Search for the cell housing the specified text and yield its [x, y] center coordinate. 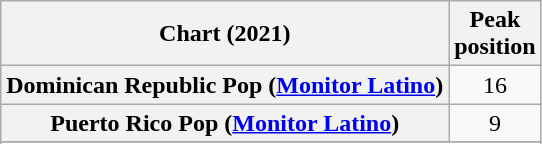
Chart (2021) [225, 34]
Puerto Rico Pop (Monitor Latino) [225, 123]
16 [495, 85]
Dominican Republic Pop (Monitor Latino) [225, 85]
Peak position [495, 34]
9 [495, 123]
